Find where the given text appears and provide that cell's center as [X, Y] coordinate. 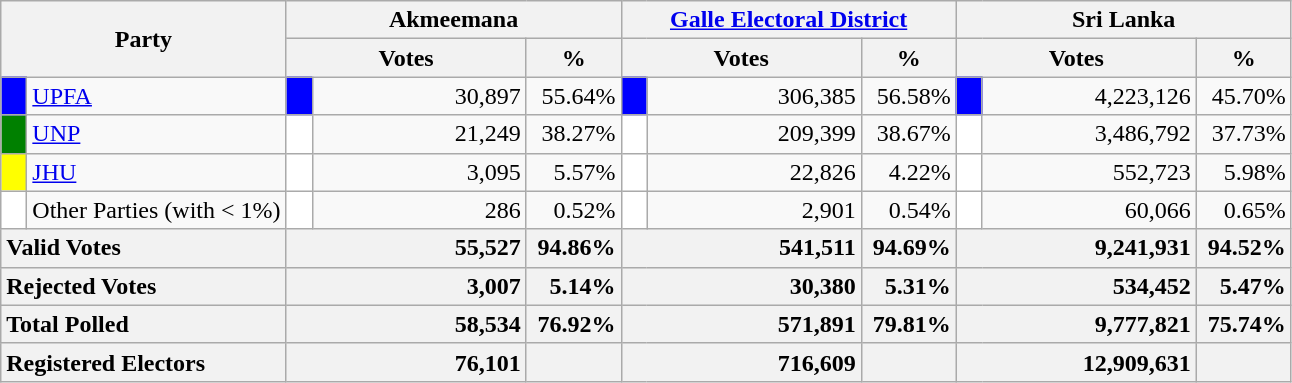
94.52% [1244, 248]
76,101 [406, 362]
306,385 [754, 96]
37.73% [1244, 134]
5.98% [1244, 172]
94.86% [574, 248]
Rejected Votes [144, 286]
21,249 [419, 134]
2,901 [754, 210]
UNP [156, 134]
5.57% [574, 172]
30,897 [419, 96]
56.58% [908, 96]
552,723 [1089, 172]
55,527 [406, 248]
38.67% [908, 134]
3,095 [419, 172]
Party [144, 39]
30,380 [741, 286]
9,241,931 [1076, 248]
5.47% [1244, 286]
75.74% [1244, 324]
55.64% [574, 96]
571,891 [741, 324]
Galle Electoral District [788, 20]
Other Parties (with < 1%) [156, 210]
38.27% [574, 134]
58,534 [406, 324]
534,452 [1076, 286]
Registered Electors [144, 362]
Total Polled [144, 324]
5.31% [908, 286]
Sri Lanka [1124, 20]
3,007 [406, 286]
Valid Votes [144, 248]
3,486,792 [1089, 134]
Akmeemana [454, 20]
209,399 [754, 134]
4,223,126 [1089, 96]
541,511 [741, 248]
0.54% [908, 210]
716,609 [741, 362]
JHU [156, 172]
5.14% [574, 286]
79.81% [908, 324]
12,909,631 [1076, 362]
94.69% [908, 248]
45.70% [1244, 96]
22,826 [754, 172]
60,066 [1089, 210]
UPFA [156, 96]
9,777,821 [1076, 324]
0.65% [1244, 210]
76.92% [574, 324]
0.52% [574, 210]
4.22% [908, 172]
286 [419, 210]
